Provide the (x, y) coordinate of the cell's center where the given text is located.  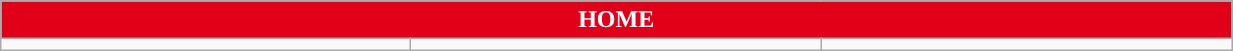
HOME (616, 20)
